Locate the cell with the specified text and output its (X, Y) center coordinate. 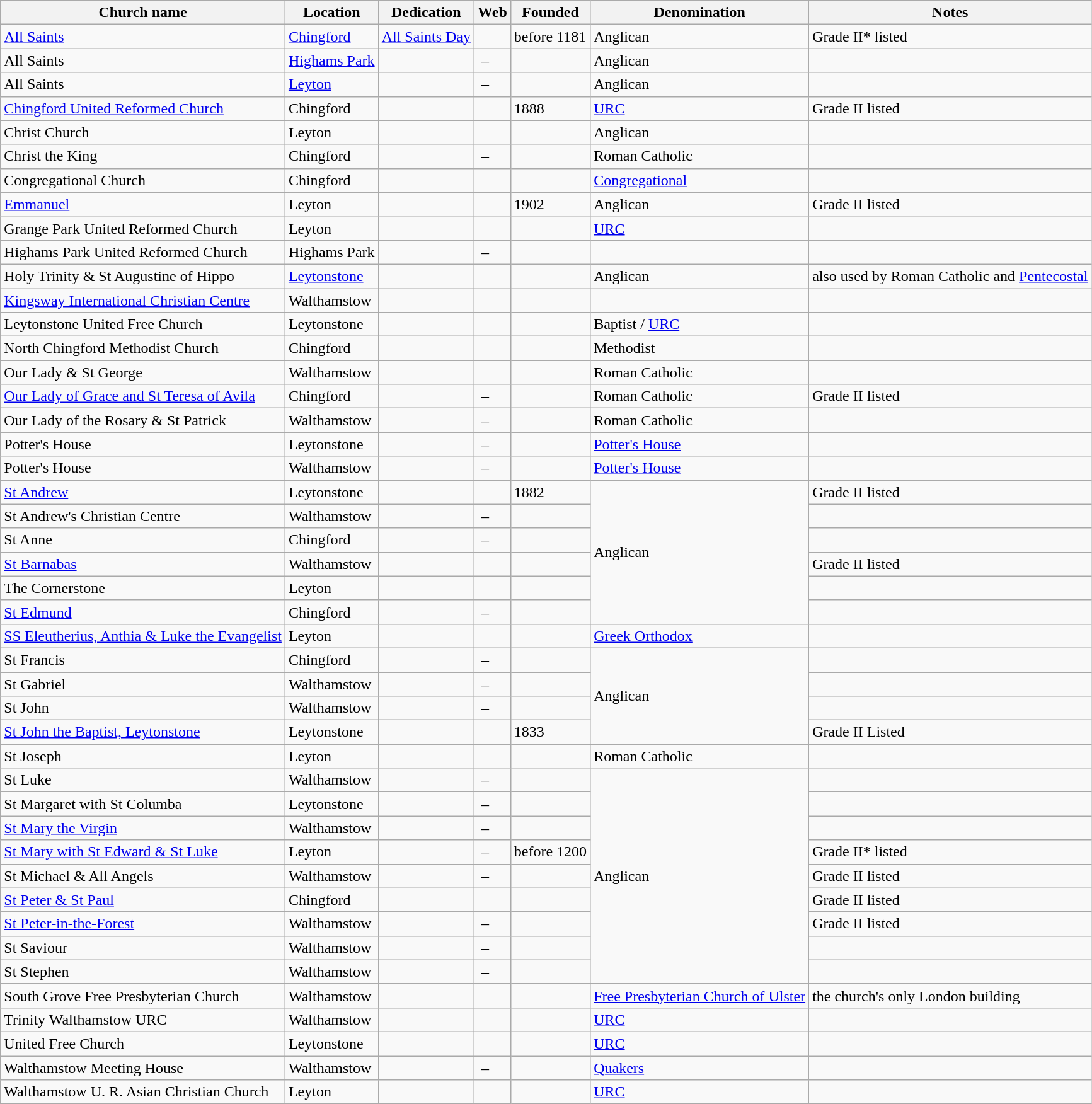
Web (493, 13)
Holy Trinity & St Augustine of Hippo (143, 276)
Grade II Listed (950, 732)
1888 (550, 108)
St Saviour (143, 948)
St Mary with St Edward & St Luke (143, 852)
St Gabriel (143, 684)
Christ Church (143, 132)
Greek Orthodox (699, 636)
Kingsway International Christian Centre (143, 301)
The Cornerstone (143, 588)
St Barnabas (143, 564)
South Grove Free Presbyterian Church (143, 996)
All Saints Day (426, 37)
St Luke (143, 780)
St Joseph (143, 756)
Free Presbyterian Church of Ulster (699, 996)
North Chingford Methodist Church (143, 348)
St Mary the Virgin (143, 828)
St John (143, 708)
St Stephen (143, 972)
Location (331, 13)
Chingford United Reformed Church (143, 108)
Grange Park United Reformed Church (143, 228)
St John the Baptist, Leytonstone (143, 732)
before 1200 (550, 852)
St Anne (143, 540)
Leytonstone United Free Church (143, 325)
Dedication (426, 13)
the church's only London building (950, 996)
1833 (550, 732)
St Margaret with St Columba (143, 804)
Quakers (699, 1068)
Highams Park United Reformed Church (143, 252)
Trinity Walthamstow URC (143, 1020)
SS Eleutherius, Anthia & Luke the Evangelist (143, 636)
Congregational (699, 180)
1882 (550, 492)
Methodist (699, 348)
Founded (550, 13)
St Peter & St Paul (143, 900)
United Free Church (143, 1044)
Congregational Church (143, 180)
St Francis (143, 660)
St Andrew (143, 492)
Walthamstow Meeting House (143, 1068)
Our Lady of the Rosary & St Patrick (143, 420)
Walthamstow U. R. Asian Christian Church (143, 1092)
Emmanuel (143, 204)
also used by Roman Catholic and Pentecostal (950, 276)
Church name (143, 13)
St Peter-in-the-Forest (143, 924)
Notes (950, 13)
St Edmund (143, 612)
1902 (550, 204)
Our Lady & St George (143, 372)
before 1181 (550, 37)
St Michael & All Angels (143, 876)
Denomination (699, 13)
Christ the King (143, 156)
St Andrew's Christian Centre (143, 516)
Baptist / URC (699, 325)
Our Lady of Grace and St Teresa of Avila (143, 396)
